Search for the cell housing the specified text and yield its [x, y] center coordinate. 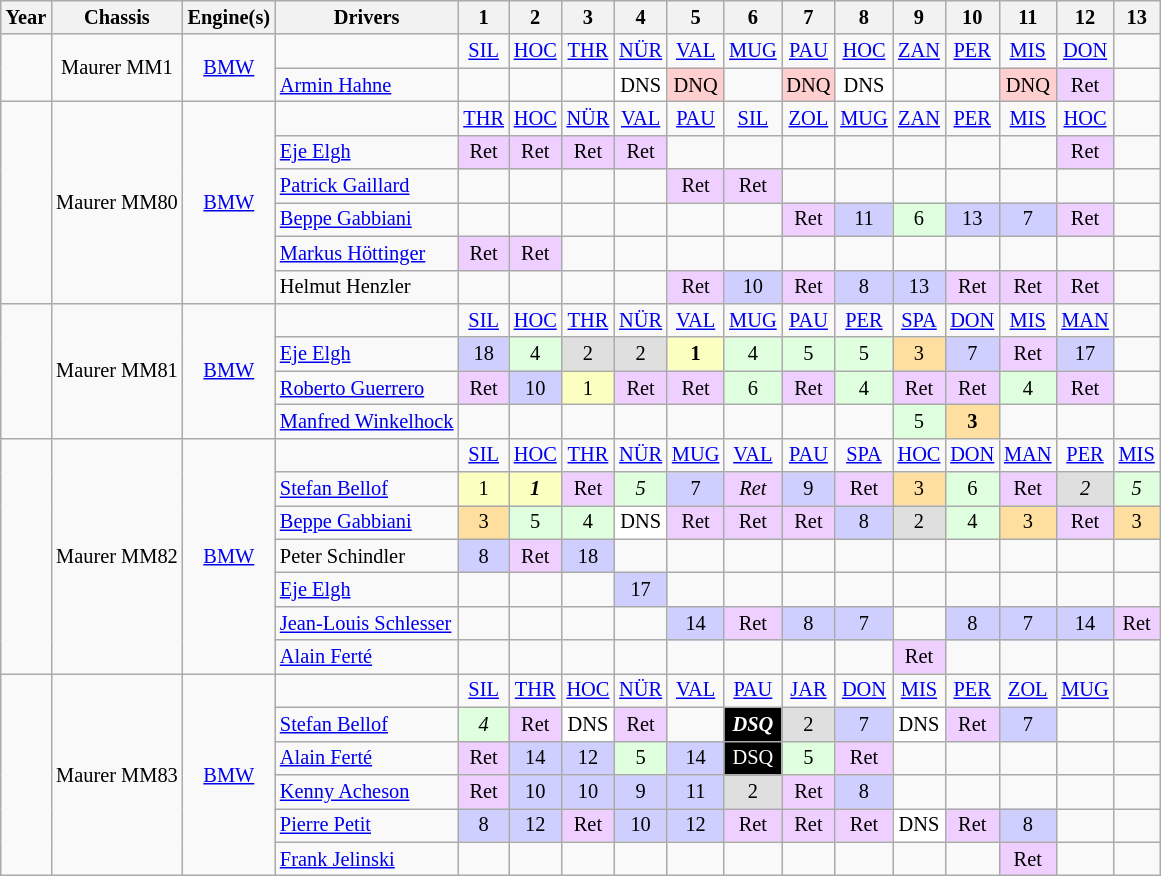
Manfred Winkelhock [366, 421]
Markus Höttinger [366, 253]
Maurer MM1 [116, 68]
Helmut Henzler [366, 287]
Chassis [116, 17]
JAR [809, 690]
Maurer MM81 [116, 370]
Year [26, 17]
Maurer MM80 [116, 202]
Frank Jelinski [366, 859]
Armin Hahne [366, 85]
Kenny Acheson [366, 791]
Peter Schindler [366, 556]
Roberto Guerrero [366, 388]
Engine(s) [229, 17]
Drivers [366, 17]
Patrick Gaillard [366, 186]
Pierre Petit [366, 825]
Maurer MM83 [116, 774]
Jean-Louis Schlesser [366, 623]
Maurer MM82 [116, 556]
